Pinpoint the cell where the given text exists, returning its (X, Y) midpoint coordinate. 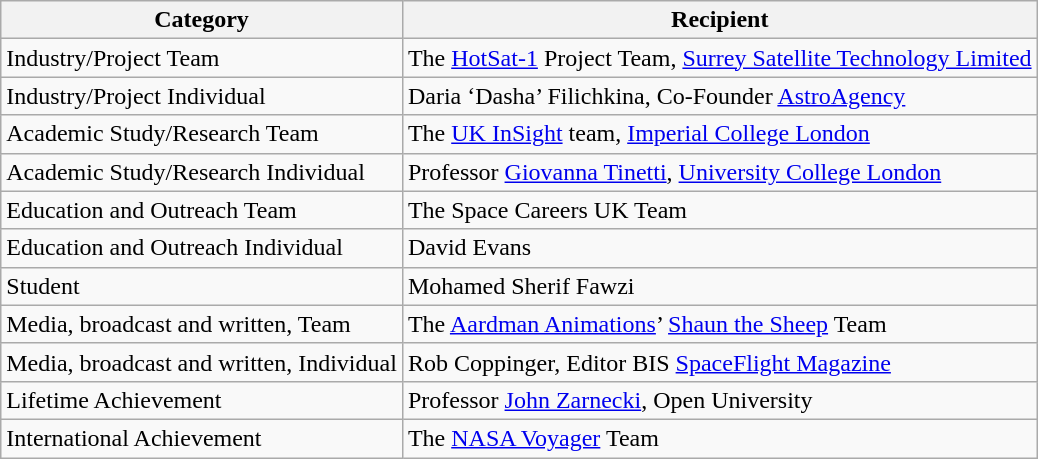
The Aardman Animations’ Shaun the Sheep Team (720, 324)
International Achievement (202, 438)
Category (202, 20)
Student (202, 286)
Professor Giovanna Tinetti, University College London (720, 172)
Media, broadcast and written, Team (202, 324)
Daria ‘Dasha’ Filichkina, Co-Founder AstroAgency (720, 96)
The NASA Voyager Team (720, 438)
The HotSat-1 Project Team, Surrey Satellite Technology Limited (720, 58)
Rob Coppinger, Editor BIS SpaceFlight Magazine (720, 362)
Education and Outreach Individual (202, 248)
Industry/Project Team (202, 58)
Education and Outreach Team (202, 210)
The Space Careers UK Team (720, 210)
David Evans (720, 248)
Lifetime Achievement (202, 400)
Professor John Zarnecki, Open University (720, 400)
Mohamed Sherif Fawzi (720, 286)
Recipient (720, 20)
Academic Study/Research Individual (202, 172)
The UK InSight team, Imperial College London (720, 134)
Academic Study/Research Team (202, 134)
Media, broadcast and written, Individual (202, 362)
Industry/Project Individual (202, 96)
